Locate the cell with the specified text and output its (X, Y) center coordinate. 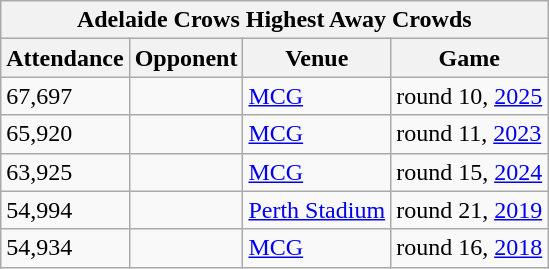
Game (470, 58)
round 21, 2019 (470, 210)
Opponent (186, 58)
67,697 (65, 96)
65,920 (65, 134)
round 16, 2018 (470, 248)
54,994 (65, 210)
round 11, 2023 (470, 134)
round 15, 2024 (470, 172)
Adelaide Crows Highest Away Crowds (274, 20)
Perth Stadium (317, 210)
63,925 (65, 172)
Attendance (65, 58)
round 10, 2025 (470, 96)
54,934 (65, 248)
Venue (317, 58)
